Pinpoint the cell where the given text exists, returning its (X, Y) midpoint coordinate. 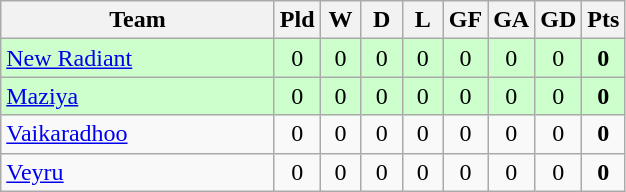
Pts (604, 20)
Vaikaradhoo (138, 134)
GA (512, 20)
GF (465, 20)
New Radiant (138, 58)
Team (138, 20)
W (340, 20)
GD (558, 20)
Maziya (138, 96)
D (382, 20)
Pld (297, 20)
L (422, 20)
Veyru (138, 172)
